Output the [X, Y] coordinate of the center of the cell containing the given text.  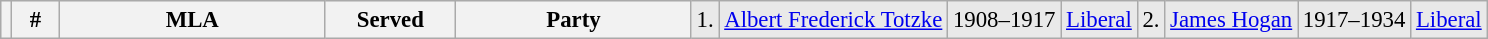
1917–1934 [1354, 20]
Party [574, 20]
Served [390, 20]
James Hogan [1232, 20]
# [35, 20]
1. [705, 20]
2. [1151, 20]
MLA [192, 20]
1908–1917 [1004, 20]
Albert Frederick Totzke [834, 20]
